Output the [x, y] coordinate of the center of the cell containing the given text.  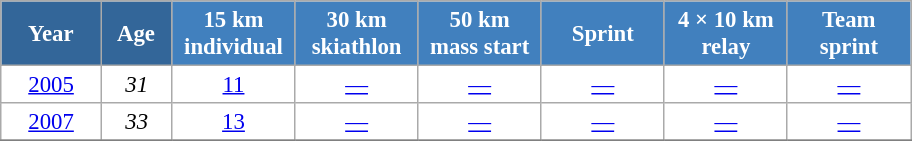
2007 [52, 122]
4 × 10 km relay [726, 34]
Year [52, 34]
Team sprint [848, 34]
Sprint [602, 34]
15 km individual [234, 34]
Age [136, 34]
13 [234, 122]
30 km skiathlon [356, 34]
2005 [52, 85]
11 [234, 85]
33 [136, 122]
31 [136, 85]
50 km mass start [480, 34]
